Identify which cell holds the provided text, then report its [X, Y] central coordinate. 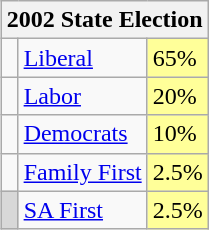
65% [178, 58]
Liberal [82, 58]
Labor [82, 96]
20% [178, 96]
2002 State Election [104, 20]
Democrats [82, 134]
SA First [82, 210]
Family First [82, 172]
10% [178, 134]
